Provide the [X, Y] coordinate of the cell's center where the given text is located.  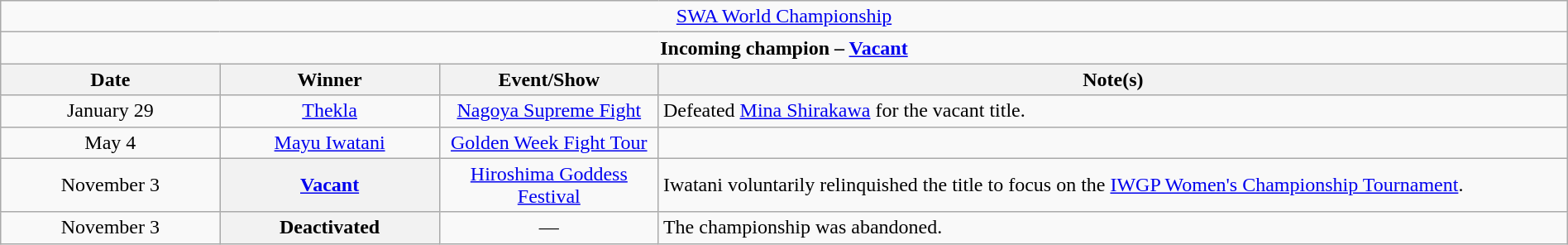
SWA World Championship [784, 17]
Iwatani voluntarily relinquished the title to focus on the IWGP Women's Championship Tournament. [1113, 185]
Date [111, 79]
Thekla [329, 111]
Winner [329, 79]
— [549, 228]
Golden Week Fight Tour [549, 142]
Nagoya Supreme Fight [549, 111]
Defeated Mina Shirakawa for the vacant title. [1113, 111]
The championship was abandoned. [1113, 228]
May 4 [111, 142]
Event/Show [549, 79]
Incoming champion – Vacant [784, 48]
Deactivated [329, 228]
Hiroshima Goddess Festival [549, 185]
Vacant [329, 185]
January 29 [111, 111]
Note(s) [1113, 79]
Mayu Iwatani [329, 142]
